Search for the cell housing the specified text and yield its (x, y) center coordinate. 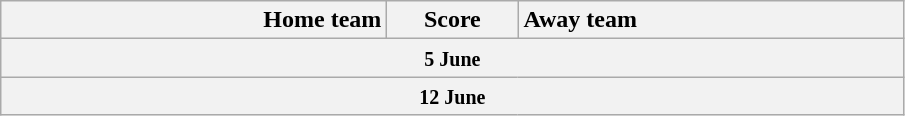
5 June (452, 58)
Home team (194, 20)
12 June (452, 96)
Score (452, 20)
Away team (711, 20)
